Detect which cell encompasses the target text, then output its [x, y] center coordinate. 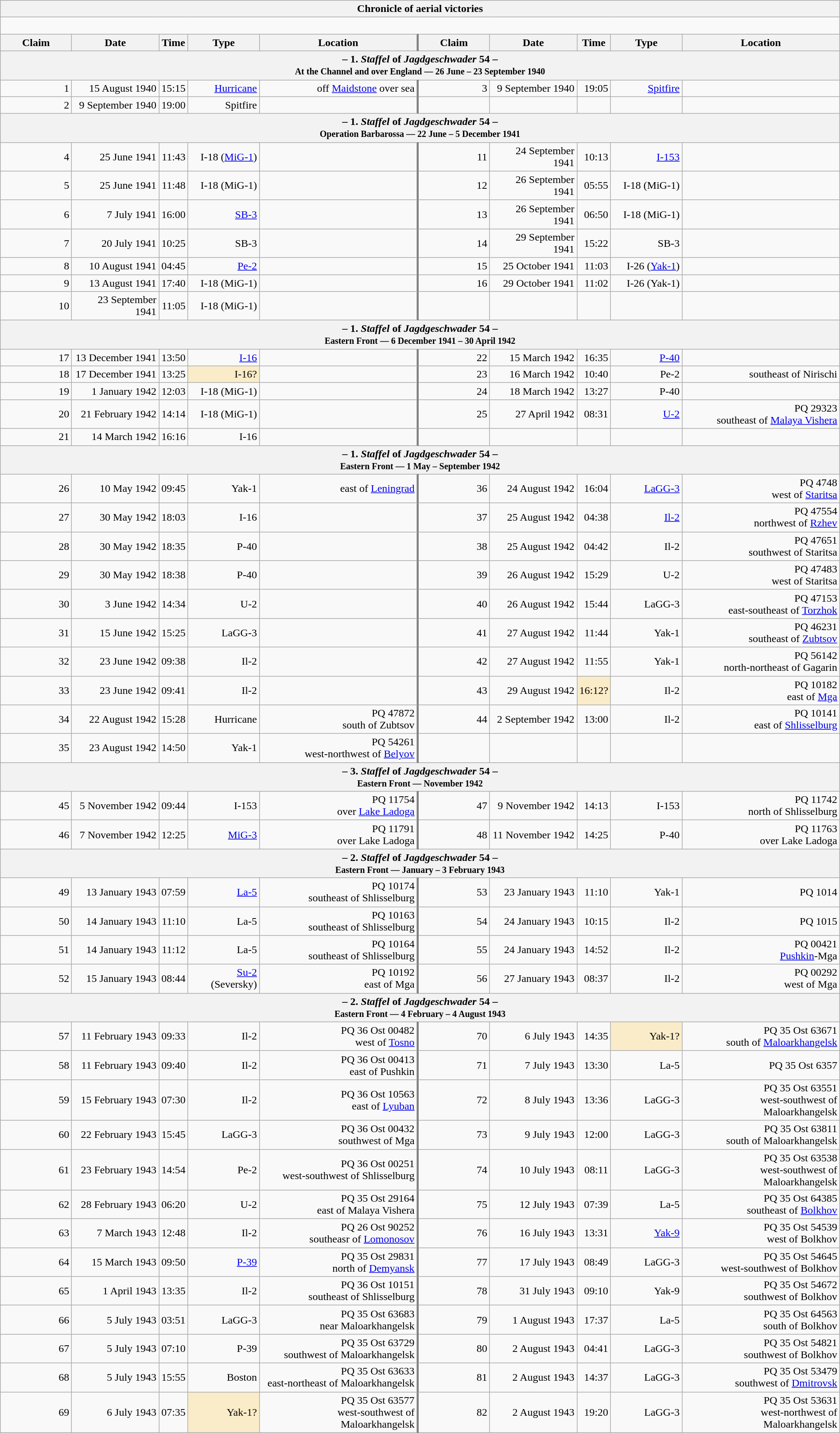
17:37 [594, 1320]
33 [36, 690]
64 [36, 1262]
PQ 35 Ost 29164 east of Malaya Vishera [338, 1204]
16:00 [174, 214]
60 [36, 1134]
25 October 1941 [533, 266]
7 July 1941 [115, 214]
off Maidstone over sea [338, 88]
09:50 [174, 1262]
12 [454, 185]
09:44 [174, 806]
14:37 [594, 1377]
PQ 36 Ost 00413 east of Pushkin [338, 1065]
16:04 [594, 488]
08:11 [594, 1170]
– 1. Staffel of Jagdgeschwader 54 –At the Channel and over England — 26 June – 23 September 1940 [420, 66]
PQ 00292 west of Mga [761, 978]
15 January 1943 [115, 978]
32 [36, 661]
PQ 35 Ost 64563 south of Bolkhov [761, 1320]
MiG-3 [223, 835]
13:00 [594, 720]
27 April 1942 [533, 414]
03:51 [174, 1320]
48 [454, 835]
08:31 [594, 414]
5 November 1942 [115, 806]
24 [454, 391]
13:27 [594, 391]
22 February 1943 [115, 1134]
8 July 1943 [533, 1100]
12:03 [174, 391]
31 [36, 633]
06:50 [594, 214]
23 August 1942 [115, 748]
21 [36, 437]
28 [36, 546]
78 [454, 1291]
PQ 35 Ost 54539 west of Bolkhov [761, 1234]
38 [454, 546]
east of Leningrad [338, 488]
66 [36, 1320]
16:12? [594, 690]
10:13 [594, 157]
2 [36, 105]
18:03 [174, 518]
PQ 35 Ost 53479 southwest of Dmitrovsk [761, 1377]
29 September 1941 [533, 243]
65 [36, 1291]
1 August 1943 [533, 1320]
81 [454, 1377]
04:38 [594, 518]
40 [454, 604]
PQ 46231 southeast of Zubtsov [761, 633]
68 [36, 1377]
19:00 [174, 105]
34 [36, 720]
74 [454, 1170]
PQ 10164southeast of Shlisselburg [338, 950]
17:40 [174, 283]
09:33 [174, 1036]
13:31 [594, 1234]
82 [454, 1412]
18:35 [174, 546]
07:10 [174, 1349]
PQ 47483 west of Staritsa [761, 575]
09:45 [174, 488]
15:22 [594, 243]
14:50 [174, 748]
18 March 1942 [533, 391]
PQ 29323 southeast of Malaya Vishera [761, 414]
29 August 1942 [533, 690]
20 [36, 414]
15 August 1940 [115, 88]
PQ 35 Ost 53631 west-northwest of Maloarkhangelsk [761, 1412]
63 [36, 1234]
08:49 [594, 1262]
PQ 10182east of Mga [761, 690]
23 January 1943 [533, 892]
7 March 1943 [115, 1234]
7 [36, 243]
– 2. Staffel of Jagdgeschwader 54 –Eastern Front — 4 February – 4 August 1943 [420, 1008]
PQ 54261 west-northwest of Belyov [338, 748]
PQ 35 Ost 63729 southwest of Maloarkhangelsk [338, 1349]
7 November 1942 [115, 835]
1 April 1943 [115, 1291]
14:35 [594, 1036]
PQ 56142 north-northeast of Gagarin [761, 661]
14:13 [594, 806]
11:48 [174, 185]
36 [454, 488]
04:42 [594, 546]
12:48 [174, 1234]
13:25 [174, 374]
11:02 [594, 283]
1 [36, 88]
PQ 35 Ost 64385 southeast of Bolkhov [761, 1204]
23 [454, 374]
10:25 [174, 243]
9 July 1943 [533, 1134]
14:25 [594, 835]
PQ 11754over Lake Ladoga [338, 806]
Boston [223, 1377]
09:10 [594, 1291]
PQ 35 Ost 54821 southwest of Bolkhov [761, 1349]
53 [454, 892]
PQ 1015 [761, 921]
– 1. Staffel of Jagdgeschwader 54 –Eastern Front — 6 December 1941 – 30 April 1942 [420, 335]
79 [454, 1320]
16 [454, 283]
29 October 1941 [533, 283]
24 September 1941 [533, 157]
PQ 11791over Lake Ladoga [338, 835]
25 [454, 414]
07:39 [594, 1204]
72 [454, 1100]
5 [36, 185]
08:44 [174, 978]
16:16 [174, 437]
76 [454, 1234]
45 [36, 806]
15 February 1943 [115, 1100]
47 [454, 806]
41 [454, 633]
15:55 [174, 1377]
PQ 35 Ost 6357 [761, 1065]
04:41 [594, 1349]
19:05 [594, 88]
16 July 1943 [533, 1234]
PQ 35 Ost 63671 south of Maloarkhangelsk [761, 1036]
75 [454, 1204]
67 [36, 1349]
26 [36, 488]
30 [36, 604]
PQ 35 Ost 63577 west-southwest of Maloarkhangelsk [338, 1412]
PQ 36 Ost 10151southeast of Shlisselburg [338, 1291]
PQ 35 Ost 63683 near Maloarkhangelsk [338, 1320]
08:37 [594, 978]
77 [454, 1262]
54 [454, 921]
12:00 [594, 1134]
13:30 [594, 1065]
10 July 1943 [533, 1170]
PQ 36 Ost 00482 west of Tosno [338, 1036]
73 [454, 1134]
14 March 1942 [115, 437]
17 July 1943 [533, 1262]
southeast of Nirischi [761, 374]
24 August 1942 [533, 488]
15 March 1942 [533, 358]
11:05 [174, 306]
21 February 1942 [115, 414]
10:40 [594, 374]
42 [454, 661]
PQ 36 Ost 00251 west-southwest of Shlisselburg [338, 1170]
Su-2 (Seversky) [223, 978]
31 July 1943 [533, 1291]
12:25 [174, 835]
19:20 [594, 1412]
22 [454, 358]
14 [454, 243]
15:25 [174, 633]
10 [36, 306]
10 May 1942 [115, 488]
17 [36, 358]
50 [36, 921]
09:38 [174, 661]
46 [36, 835]
27 [36, 518]
15 [454, 266]
15 March 1943 [115, 1262]
13 January 1943 [115, 892]
9 November 1942 [533, 806]
15:44 [594, 604]
80 [454, 1349]
1 January 1942 [115, 391]
PQ 36 Ost 10563 east of Lyuban [338, 1100]
3 June 1942 [115, 604]
PQ 10141east of Shlisselburg [761, 720]
4 [36, 157]
PQ 35 Ost 63633 east-northeast of Maloarkhangelsk [338, 1377]
I-16? [223, 374]
11:55 [594, 661]
PQ 47153 east-southeast of Torzhok [761, 604]
PQ 10163southeast of Shlisselburg [338, 921]
51 [36, 950]
PQ 10174southeast of Shlisselburg [338, 892]
07:30 [174, 1100]
PQ 35 Ost 63538 west-southwest of Maloarkhangelsk [761, 1170]
05:55 [594, 185]
PQ 35 Ost 54645 west-southwest of Bolkhov [761, 1262]
20 July 1941 [115, 243]
3 [454, 88]
69 [36, 1412]
18 [36, 374]
10:15 [594, 921]
07:59 [174, 892]
12 July 1943 [533, 1204]
58 [36, 1065]
2 September 1942 [533, 720]
PQ 1014 [761, 892]
PQ 36 Ost 00432 southwest of Mga [338, 1134]
15:15 [174, 88]
16:35 [594, 358]
– 1. Staffel of Jagdgeschwader 54 –Eastern Front — 1 May – September 1942 [420, 460]
8 [36, 266]
14:54 [174, 1170]
55 [454, 950]
62 [36, 1204]
14:52 [594, 950]
56 [454, 978]
13:35 [174, 1291]
59 [36, 1100]
PQ 11742 north of Shlisselburg [761, 806]
PQ 4748 west of Staritsa [761, 488]
PQ 35 Ost 29831 north of Demyansk [338, 1262]
PQ 47651 southwest of Staritsa [761, 546]
15:45 [174, 1134]
7 July 1943 [533, 1065]
– 3. Staffel of Jagdgeschwader 54 –Eastern Front — November 1942 [420, 777]
11:03 [594, 266]
28 February 1943 [115, 1204]
71 [454, 1065]
14:14 [174, 414]
29 [36, 575]
43 [454, 690]
PQ 26 Ost 90252 southeasr of Lomonosov [338, 1234]
22 August 1942 [115, 720]
04:45 [174, 266]
9 [36, 283]
11 November 1942 [533, 835]
PQ 00421Pushkin-Mga [761, 950]
11:12 [174, 950]
49 [36, 892]
13:50 [174, 358]
39 [454, 575]
6 [36, 214]
23 February 1943 [115, 1170]
PQ 47554 northwest of Rzhev [761, 518]
PQ 11763over Lake Ladoga [761, 835]
37 [454, 518]
15:28 [174, 720]
52 [36, 978]
27 January 1943 [533, 978]
15:29 [594, 575]
15 June 1942 [115, 633]
09:41 [174, 690]
61 [36, 1170]
09:40 [174, 1065]
13:36 [594, 1100]
PQ 35 Ost 63811 south of Maloarkhangelsk [761, 1134]
10 August 1941 [115, 266]
PQ 10192east of Mga [338, 978]
35 [36, 748]
PQ 47872 south of Zubtsov [338, 720]
07:35 [174, 1412]
11:43 [174, 157]
13 December 1941 [115, 358]
Chronicle of aerial victories [420, 9]
11:44 [594, 633]
– 1. Staffel of Jagdgeschwader 54 –Operation Barbarossa — 22 June – 5 December 1941 [420, 128]
13 August 1941 [115, 283]
17 December 1941 [115, 374]
– 2. Staffel of Jagdgeschwader 54 –Eastern Front — January – 3 February 1943 [420, 863]
70 [454, 1036]
13 [454, 214]
PQ 35 Ost 54672 southwest of Bolkhov [761, 1291]
14:34 [174, 604]
44 [454, 720]
57 [36, 1036]
16 March 1942 [533, 374]
18:38 [174, 575]
11 [454, 157]
06:20 [174, 1204]
PQ 35 Ost 63551 west-southwest of Maloarkhangelsk [761, 1100]
23 September 1941 [115, 306]
19 [36, 391]
